Scan for the cell matching the given text and deliver its (X, Y) coordinate at center. 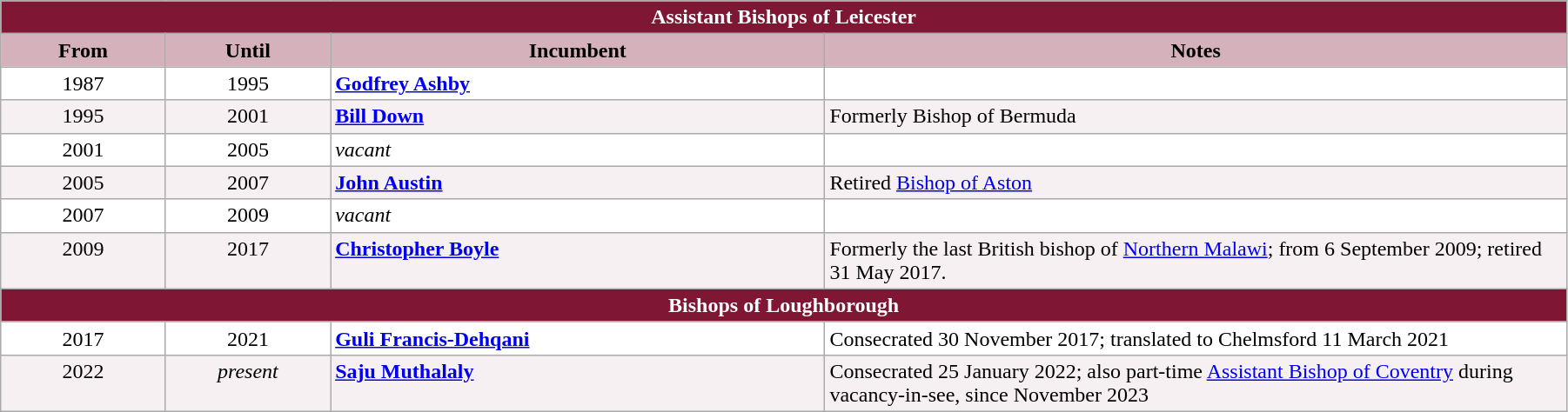
Bishops of Loughborough (784, 305)
1987 (84, 83)
2021 (247, 338)
Consecrated 25 January 2022; also part-time Assistant Bishop of Coventry during vacancy-in-see, since November 2023 (1196, 382)
Until (247, 50)
Assistant Bishops of Leicester (784, 17)
John Austin (578, 183)
From (84, 50)
Formerly the last British bishop of Northern Malawi; from 6 September 2009; retired 31 May 2017. (1196, 261)
Consecrated 30 November 2017; translated to Chelmsford 11 March 2021 (1196, 338)
Notes (1196, 50)
Godfrey Ashby (578, 83)
2022 (84, 382)
Incumbent (578, 50)
present (247, 382)
Christopher Boyle (578, 261)
Formerly Bishop of Bermuda (1196, 116)
Saju Muthalaly (578, 382)
Guli Francis-Dehqani (578, 338)
Retired Bishop of Aston (1196, 183)
Bill Down (578, 116)
